Output the [x, y] coordinate of the center of the cell containing the given text.  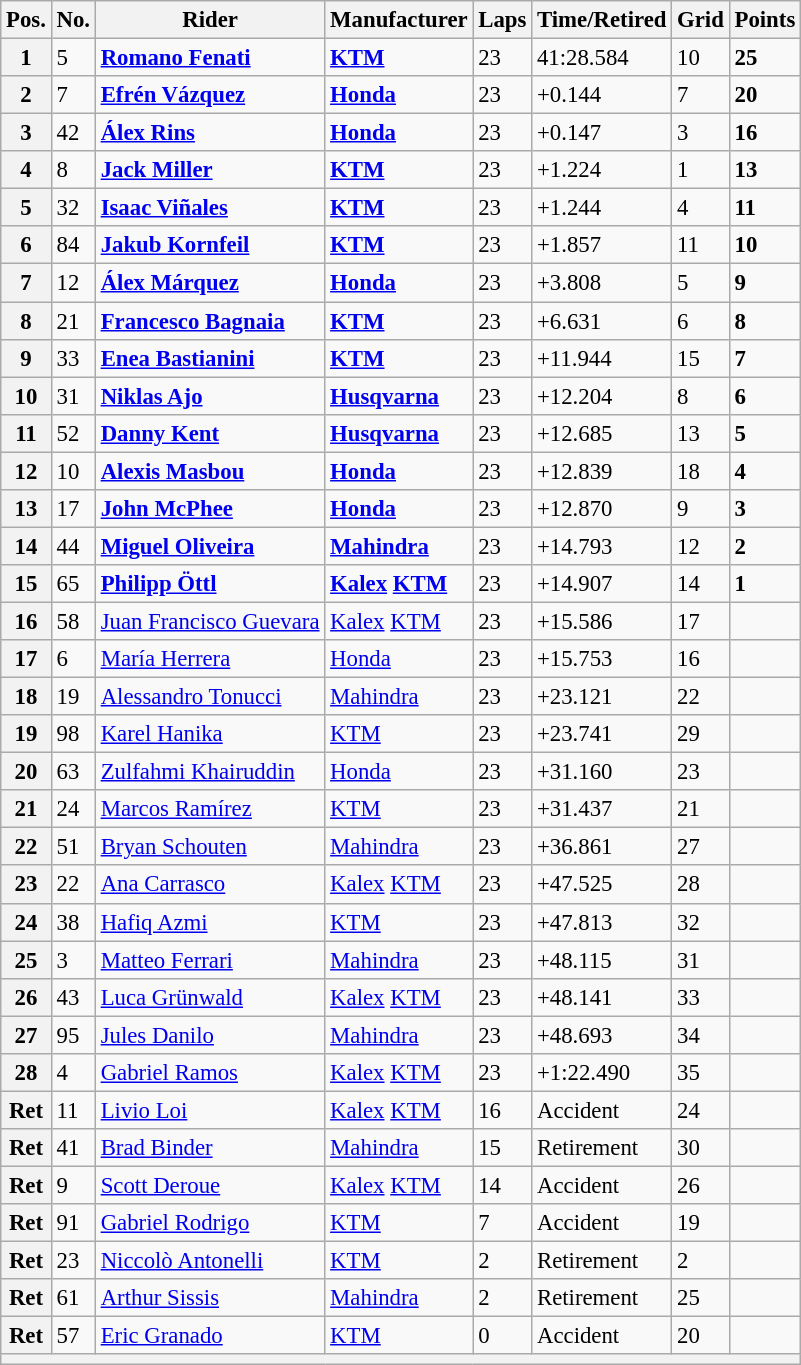
30 [700, 1148]
Enea Bastianini [210, 358]
+31.437 [602, 809]
+48.693 [602, 1035]
Laps [502, 20]
+48.141 [602, 997]
42 [73, 133]
+14.907 [602, 584]
Zulfahmi Khairuddin [210, 772]
Bryan Schouten [210, 847]
43 [73, 997]
+15.586 [602, 621]
Miguel Oliveira [210, 546]
+1.857 [602, 245]
+12.870 [602, 509]
María Herrera [210, 659]
98 [73, 734]
Karel Hanika [210, 734]
+14.793 [602, 546]
84 [73, 245]
Efrén Vázquez [210, 95]
52 [73, 433]
Gabriel Rodrigo [210, 1223]
Juan Francisco Guevara [210, 621]
Álex Márquez [210, 283]
Hafiq Azmi [210, 922]
0 [502, 1336]
Livio Loi [210, 1110]
44 [73, 546]
58 [73, 621]
+47.525 [602, 885]
95 [73, 1035]
38 [73, 922]
41 [73, 1148]
Scott Deroue [210, 1185]
Ana Carrasco [210, 885]
+23.121 [602, 697]
Alexis Masbou [210, 471]
+31.160 [602, 772]
Brad Binder [210, 1148]
+12.839 [602, 471]
Points [764, 20]
+36.861 [602, 847]
+1:22.490 [602, 1073]
+3.808 [602, 283]
Álex Rins [210, 133]
Francesco Bagnaia [210, 321]
Alessandro Tonucci [210, 697]
+47.813 [602, 922]
+23.741 [602, 734]
+12.204 [602, 396]
Rider [210, 20]
57 [73, 1336]
Jules Danilo [210, 1035]
+1.224 [602, 170]
Eric Granado [210, 1336]
Danny Kent [210, 433]
29 [700, 734]
61 [73, 1298]
Matteo Ferrari [210, 960]
Jakub Kornfeil [210, 245]
+12.685 [602, 433]
Romano Fenati [210, 58]
No. [73, 20]
35 [700, 1073]
+15.753 [602, 659]
+0.147 [602, 133]
91 [73, 1223]
Time/Retired [602, 20]
Gabriel Ramos [210, 1073]
Jack Miller [210, 170]
63 [73, 772]
Pos. [26, 20]
Grid [700, 20]
65 [73, 584]
Niccolò Antonelli [210, 1261]
34 [700, 1035]
Arthur Sissis [210, 1298]
51 [73, 847]
+48.115 [602, 960]
+0.144 [602, 95]
John McPhee [210, 509]
+6.631 [602, 321]
Luca Grünwald [210, 997]
+11.944 [602, 358]
Philipp Öttl [210, 584]
Isaac Viñales [210, 208]
Manufacturer [399, 20]
+1.244 [602, 208]
41:28.584 [602, 58]
Marcos Ramírez [210, 809]
Niklas Ajo [210, 396]
